Locate the cell with the specified text and output its (x, y) center coordinate. 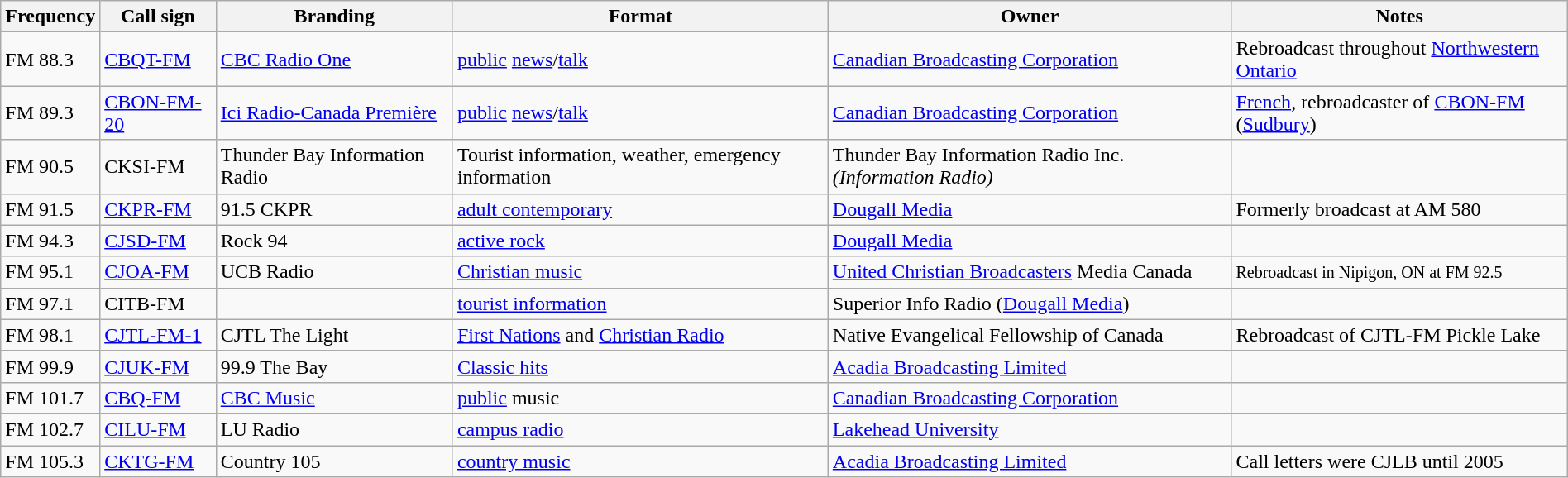
CITB-FM (159, 304)
Rebroadcast in Nipigon, ON at FM 92.5 (1399, 272)
FM 94.3 (50, 241)
Thunder Bay Information Radio Inc. (Information Radio) (1030, 167)
United Christian Broadcasters Media Canada (1030, 272)
FM 95.1 (50, 272)
Owner (1030, 17)
Lakehead University (1030, 429)
Rebroadcast throughout Northwestern Ontario (1399, 60)
Thunder Bay Information Radio (334, 167)
FM 101.7 (50, 398)
Formerly broadcast at AM 580 (1399, 209)
public music (640, 398)
Ici Radio-Canada Première (334, 112)
91.5 CKPR (334, 209)
Country 105 (334, 461)
CBQ-FM (159, 398)
Classic hits (640, 366)
Rock 94 (334, 241)
campus radio (640, 429)
country music (640, 461)
FM 88.3 (50, 60)
CJTL The Light (334, 335)
CJTL-FM-1 (159, 335)
CILU-FM (159, 429)
French, rebroadcaster of CBON-FM (Sudbury) (1399, 112)
UCB Radio (334, 272)
CJOA-FM (159, 272)
99.9 The Bay (334, 366)
FM 98.1 (50, 335)
Rebroadcast of CJTL-FM Pickle Lake (1399, 335)
FM 89.3 (50, 112)
Call sign (159, 17)
FM 91.5 (50, 209)
Superior Info Radio (Dougall Media) (1030, 304)
CKTG-FM (159, 461)
CKSI-FM (159, 167)
FM 97.1 (50, 304)
FM 90.5 (50, 167)
FM 105.3 (50, 461)
FM 99.9 (50, 366)
First Nations and Christian Radio (640, 335)
Format (640, 17)
Call letters were CJLB until 2005 (1399, 461)
LU Radio (334, 429)
Christian music (640, 272)
adult contemporary (640, 209)
CBC Radio One (334, 60)
CJSD-FM (159, 241)
Notes (1399, 17)
CBQT-FM (159, 60)
Branding (334, 17)
CBON-FM-20 (159, 112)
Native Evangelical Fellowship of Canada (1030, 335)
active rock (640, 241)
CJUK-FM (159, 366)
FM 102.7 (50, 429)
Tourist information, weather, emergency information (640, 167)
CKPR-FM (159, 209)
CBC Music (334, 398)
tourist information (640, 304)
Frequency (50, 17)
